Scan for the cell matching the given text and deliver its [X, Y] coordinate at center. 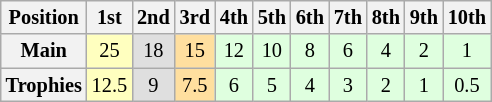
2nd [154, 17]
12.5 [110, 85]
9 [154, 85]
Main [44, 51]
Trophies [44, 85]
6th [310, 17]
8 [310, 51]
15 [195, 51]
8th [386, 17]
3rd [195, 17]
0.5 [467, 85]
3 [348, 85]
1st [110, 17]
10th [467, 17]
7.5 [195, 85]
18 [154, 51]
Position [44, 17]
5th [272, 17]
12 [234, 51]
7th [348, 17]
10 [272, 51]
25 [110, 51]
4th [234, 17]
5 [272, 85]
9th [424, 17]
